Detect which cell encompasses the target text, then output its (X, Y) center coordinate. 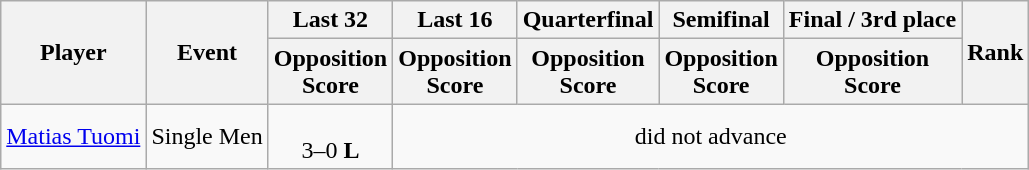
Final / 3rd place (872, 20)
Single Men (207, 136)
Quarterfinal (588, 20)
did not advance (711, 136)
Last 32 (330, 20)
Matias Tuomi (74, 136)
Rank (996, 52)
Player (74, 52)
Event (207, 52)
Semifinal (721, 20)
3–0 L (330, 136)
Last 16 (455, 20)
